For the text-containing cell, return its midpoint in (X, Y) coordinate format. 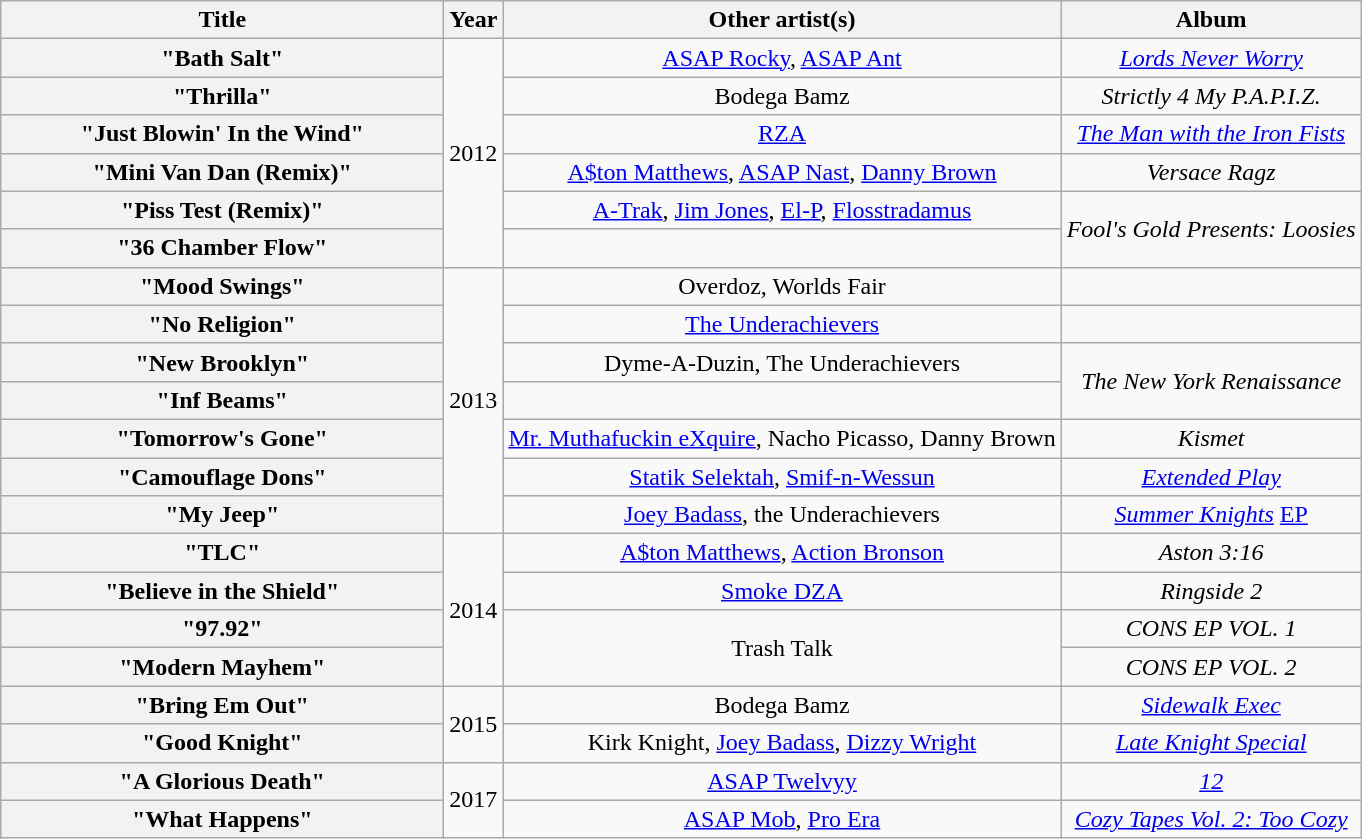
Aston 3:16 (1211, 553)
Smoke DZA (782, 591)
A$ton Matthews, Action Bronson (782, 553)
The Man with the Iron Fists (1211, 134)
"Bring Em Out" (222, 705)
A$ton Matthews, ASAP Nast, Danny Brown (782, 172)
Cozy Tapes Vol. 2: Too Cozy (1211, 819)
CONS EP VOL. 1 (1211, 629)
Album (1211, 20)
Trash Talk (782, 648)
Strictly 4 My P.A.P.I.Z. (1211, 96)
Mr. Muthafuckin eXquire, Nacho Picasso, Danny Brown (782, 438)
Versace Ragz (1211, 172)
Fool's Gold Presents: Loosies (1211, 229)
"What Happens" (222, 819)
"Believe in the Shield" (222, 591)
"Mini Van Dan (Remix)" (222, 172)
Kirk Knight, Joey Badass, Dizzy Wright (782, 743)
Late Knight Special (1211, 743)
2012 (474, 153)
2013 (474, 400)
"Piss Test (Remix)" (222, 210)
Ringside 2 (1211, 591)
A-Trak, Jim Jones, El-P, Flosstradamus (782, 210)
The Underachievers (782, 324)
ASAP Twelvyy (782, 781)
Statik Selektah, Smif-n-Wessun (782, 477)
Year (474, 20)
Sidewalk Exec (1211, 705)
"Tomorrow's Gone" (222, 438)
"Inf Beams" (222, 400)
Dyme-A-Duzin, The Underachievers (782, 362)
"Just Blowin' In the Wind" (222, 134)
Summer Knights EP (1211, 515)
"Mood Swings" (222, 286)
"TLC" (222, 553)
"A Glorious Death" (222, 781)
"Camouflage Dons" (222, 477)
"97.92" (222, 629)
RZA (782, 134)
"Bath Salt" (222, 58)
Overdoz, Worlds Fair (782, 286)
"New Brooklyn" (222, 362)
2015 (474, 724)
"No Religion" (222, 324)
Other artist(s) (782, 20)
Kismet (1211, 438)
CONS EP VOL. 2 (1211, 667)
2014 (474, 610)
12 (1211, 781)
"Thrilla" (222, 96)
The New York Renaissance (1211, 381)
"36 Chamber Flow" (222, 248)
ASAP Rocky, ASAP Ant (782, 58)
"Modern Mayhem" (222, 667)
Title (222, 20)
"Good Knight" (222, 743)
"My Jeep" (222, 515)
2017 (474, 800)
Extended Play (1211, 477)
Joey Badass, the Underachievers (782, 515)
Lords Never Worry (1211, 58)
ASAP Mob, Pro Era (782, 819)
